Scan for the cell matching the given text and deliver its (x, y) coordinate at center. 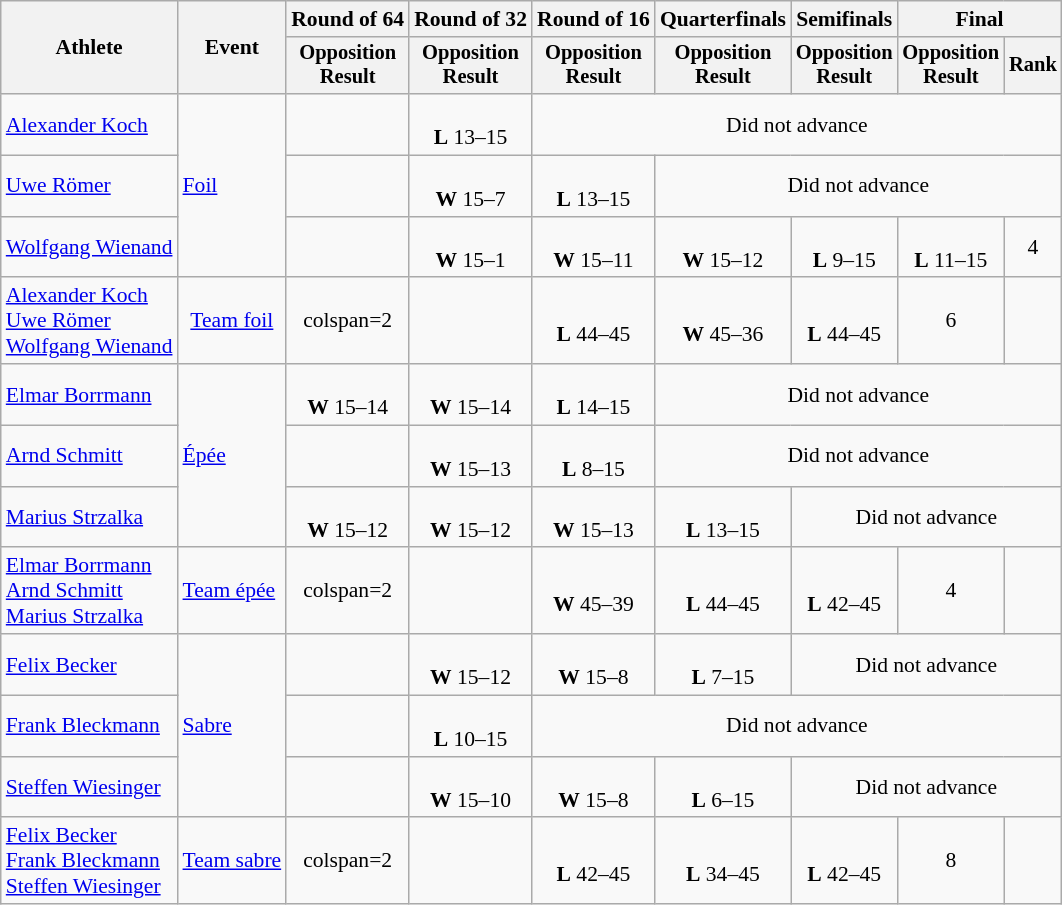
W 15–10 (470, 788)
Alexander Koch (90, 124)
Elmar Borrmann (90, 394)
L 6–15 (723, 788)
Arnd Schmitt (90, 456)
L 9–15 (844, 248)
Round of 64 (348, 19)
Athlete (90, 48)
Foil (232, 186)
L 7–15 (723, 664)
Sabre (232, 726)
Round of 16 (594, 19)
Alexander KochUwe RömerWolfgang Wienand (90, 322)
Elmar BorrmannArnd SchmittMarius Strzalka (90, 592)
Felix Becker (90, 664)
Steffen Wiesinger (90, 788)
L 10–15 (470, 726)
Épée (232, 456)
Final (979, 19)
L 11–15 (950, 248)
Marius Strzalka (90, 518)
Rank (1033, 66)
L 8–15 (594, 456)
Frank Bleckmann (90, 726)
Event (232, 48)
Round of 32 (470, 19)
Wolfgang Wienand (90, 248)
8 (950, 862)
L 14–15 (594, 394)
L 34–45 (723, 862)
W 15–11 (594, 248)
W 45–36 (723, 322)
Quarterfinals (723, 19)
Uwe Römer (90, 186)
Team sabre (232, 862)
Semifinals (844, 19)
Team épée (232, 592)
Felix BeckerFrank BleckmannSteffen Wiesinger (90, 862)
6 (950, 322)
Team foil (232, 322)
W 15–1 (470, 248)
W 15–7 (470, 186)
W 45–39 (594, 592)
